For the text-containing cell, return its midpoint in (X, Y) coordinate format. 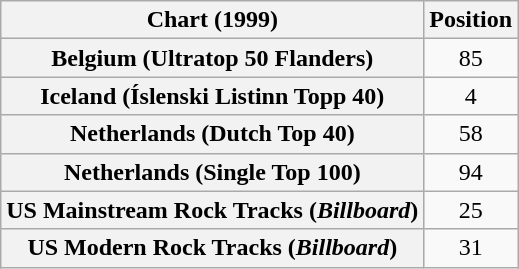
US Mainstream Rock Tracks (Billboard) (212, 210)
25 (471, 210)
Belgium (Ultratop 50 Flanders) (212, 58)
Iceland (Íslenski Listinn Topp 40) (212, 96)
US Modern Rock Tracks (Billboard) (212, 248)
94 (471, 172)
Position (471, 20)
31 (471, 248)
4 (471, 96)
Netherlands (Dutch Top 40) (212, 134)
Netherlands (Single Top 100) (212, 172)
85 (471, 58)
Chart (1999) (212, 20)
58 (471, 134)
